From the cell containing the given text, extract its center point as (x, y) coordinate. 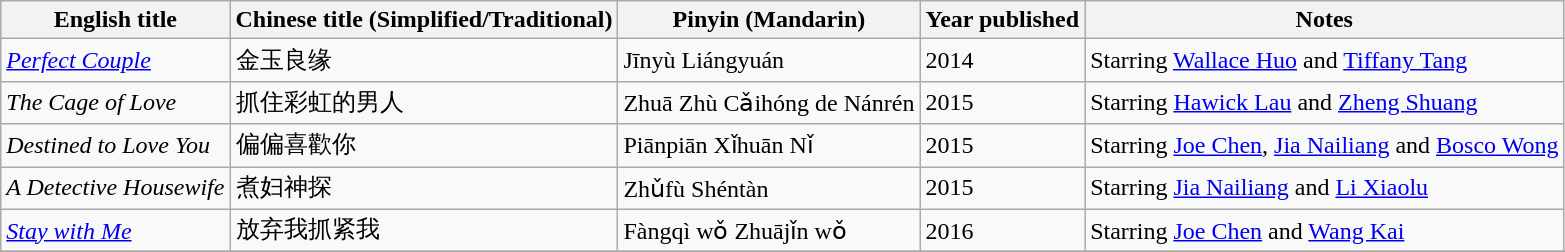
放弃我抓紧我 (424, 230)
Zhǔfù Shéntàn (769, 188)
Piānpiān Xǐhuān Nǐ (769, 146)
煮妇神探 (424, 188)
Chinese title (Simplified/Traditional) (424, 20)
Zhuā Zhù Cǎihóng de Nánrén (769, 102)
Fàngqì wǒ Zhuājǐn wǒ (769, 230)
Starring Wallace Huo and Tiffany Tang (1324, 60)
金玉良缘 (424, 60)
The Cage of Love (116, 102)
Starring Hawick Lau and Zheng Shuang (1324, 102)
Pinyin (Mandarin) (769, 20)
A Detective Housewife (116, 188)
Starring Joe Chen, Jia Nailiang and Bosco Wong (1324, 146)
English title (116, 20)
Stay with Me (116, 230)
Starring Joe Chen and Wang Kai (1324, 230)
Jīnyù Liángyuán (769, 60)
抓住彩虹的男人 (424, 102)
Destined to Love You (116, 146)
Starring Jia Nailiang and Li Xiaolu (1324, 188)
2016 (1002, 230)
Notes (1324, 20)
偏偏喜歡你 (424, 146)
2014 (1002, 60)
Year published (1002, 20)
Perfect Couple (116, 60)
